Determine the (X, Y) coordinate at the center of the cell enclosing the given text.  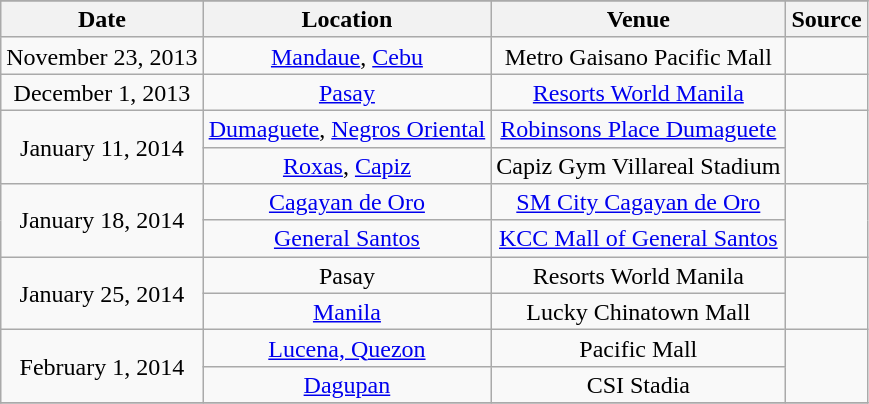
Capiz Gym Villareal Stadium (638, 166)
January 11, 2014 (102, 146)
Location (347, 20)
January 18, 2014 (102, 220)
February 1, 2014 (102, 366)
CSI Stadia (638, 384)
General Santos (347, 238)
Date (102, 20)
Mandaue, Cebu (347, 56)
Pacific Mall (638, 348)
Cagayan de Oro (347, 202)
December 1, 2013 (102, 92)
Robinsons Place Dumaguete (638, 128)
Metro Gaisano Pacific Mall (638, 56)
Lucena, Quezon (347, 348)
Dumaguete, Negros Oriental (347, 128)
KCC Mall of General Santos (638, 238)
Manila (347, 312)
Lucky Chinatown Mall (638, 312)
January 25, 2014 (102, 294)
Venue (638, 20)
Source (826, 20)
Dagupan (347, 384)
Roxas, Capiz (347, 166)
SM City Cagayan de Oro (638, 202)
November 23, 2013 (102, 56)
